Return [X, Y] of the center of cell containing provided text 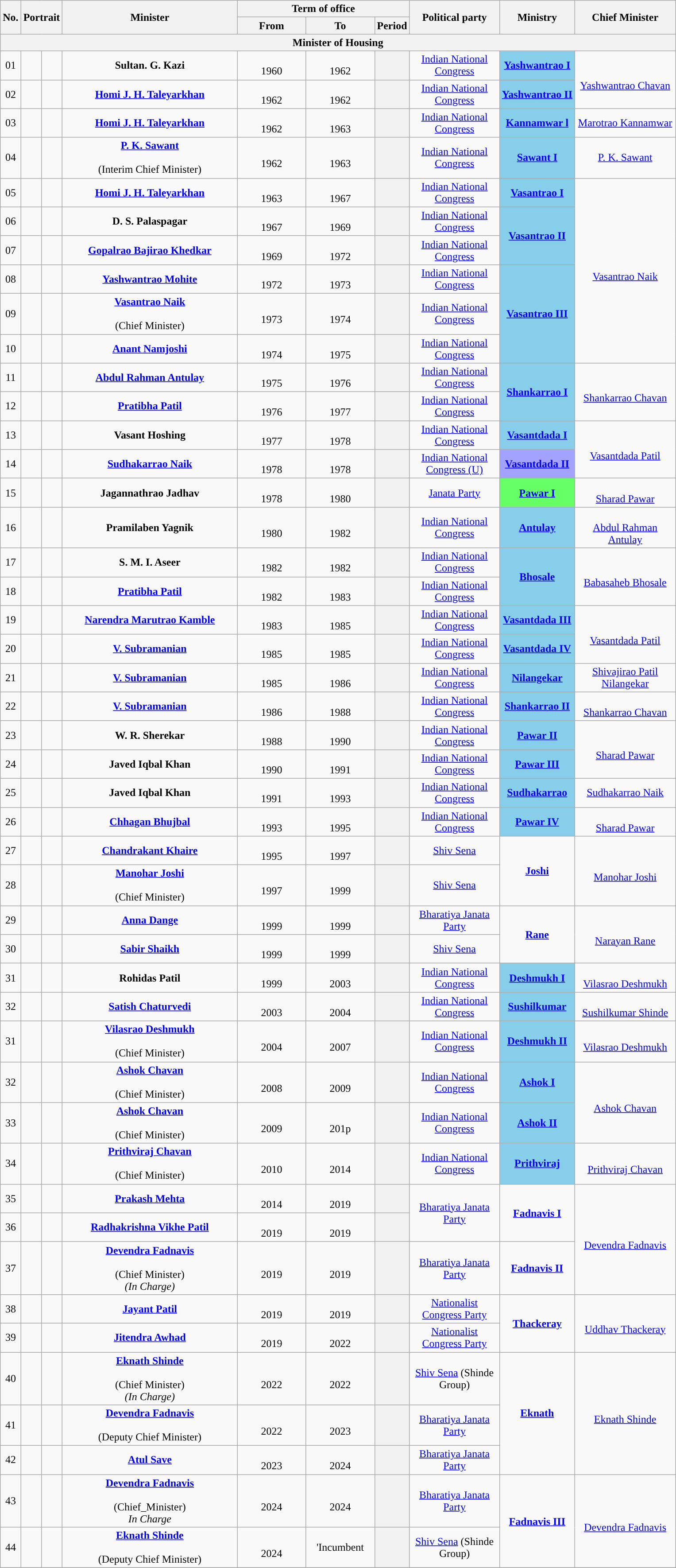
No. [11, 17]
Anna Dange [150, 920]
Pawar I [537, 493]
Devendra Fadnavis (Chief Minister) (In Charge) [150, 1268]
36 [11, 1227]
Minister of Housing [338, 43]
11 [11, 377]
Marotrao Kannamwar [625, 123]
Vasantrao III [537, 314]
From [272, 26]
19 [11, 620]
29 [11, 920]
Ashok II [537, 1123]
02 [11, 94]
Devendra Fadnavis (Deputy Chief Minister) [150, 1425]
Jayant Patil [150, 1308]
15 [11, 493]
Prakash Mehta [150, 1199]
16 [11, 528]
Narendra Marutrao Kamble [150, 620]
Sushilkumar Shinde [625, 1006]
Manohar Joshi [625, 871]
43 [11, 1501]
Satish Chaturvedi [150, 1006]
26 [11, 821]
Shankarrao I [537, 392]
Vasantdada II [537, 464]
Prithviraj [537, 1164]
Vasant Hoshing [150, 435]
Prithviraj Chavan [625, 1164]
42 [11, 1460]
23 [11, 735]
Rane [537, 935]
25 [11, 793]
06 [11, 221]
Sushilkumar [537, 1006]
Antulay [537, 528]
Deshmukh I [537, 978]
Ashok I [537, 1082]
Vasantdada I [537, 435]
Pawar II [537, 735]
P. K. Sawant [625, 158]
Uddhav Thackeray [625, 1323]
Vasantrao I [537, 192]
17 [11, 563]
201p [340, 1123]
Manohar Joshi (Chief Minister) [150, 885]
2007 [340, 1041]
33 [11, 1123]
38 [11, 1308]
Ashok Chavan [625, 1102]
2008 [272, 1082]
Indian National Congress (U) [454, 464]
Devendra Fadnavis (Chief_Minister) In Charge [150, 1501]
Minister [150, 17]
Eknath Shinde [625, 1413]
Fadnavis III [537, 1521]
Period [392, 26]
Prithviraj Chavan (Chief Minister) [150, 1164]
Janata Party [454, 493]
05 [11, 192]
Eknath [537, 1413]
Eknath Shinde (Deputy Chief Minister) [150, 1548]
Deshmukh II [537, 1041]
41 [11, 1425]
Yashwantrao Mohite [150, 279]
28 [11, 885]
20 [11, 648]
Chhagan Bhujbal [150, 821]
Vasantrao II [537, 236]
Radhakrishna Vikhe Patil [150, 1227]
13 [11, 435]
Sultan. G. Kazi [150, 66]
Pramilaben Yagnik [150, 528]
04 [11, 158]
P. K. Sawant (Interim Chief Minister) [150, 158]
W. R. Sherekar [150, 735]
10 [11, 348]
24 [11, 764]
Yashwantrao II [537, 94]
Fadnavis II [537, 1268]
07 [11, 250]
40 [11, 1378]
1960 [272, 66]
Kannamwar l [537, 123]
08 [11, 279]
Rohidas Patil [150, 978]
27 [11, 850]
S. M. I. Aseer [150, 563]
Shivajirao Patil Nilangekar [625, 678]
Gopalrao Bajirao Khedkar [150, 250]
Narayan Rane [625, 935]
12 [11, 407]
Pawar III [537, 764]
Bhosale [537, 577]
Term of office [323, 9]
Sabir Shaikh [150, 949]
Yashwantrao I [537, 66]
Babasaheb Bhosale [625, 577]
34 [11, 1164]
18 [11, 591]
35 [11, 1199]
Vasantdada III [537, 620]
Vasantrao Naik [625, 270]
Vilasrao Deshmukh (Chief Minister) [150, 1041]
14 [11, 464]
09 [11, 314]
01 [11, 66]
Ministry [537, 17]
Pawar IV [537, 821]
21 [11, 678]
Atul Save [150, 1460]
2010 [272, 1164]
30 [11, 949]
To [340, 26]
Jitendra Awhad [150, 1338]
'Incumbent [340, 1548]
37 [11, 1268]
39 [11, 1338]
Political party [454, 17]
Yashwantrao Chavan [625, 80]
Jagannathrao Jadhav [150, 493]
22 [11, 706]
Sawant I [537, 158]
Vasantdada IV [537, 648]
Joshi [537, 871]
Nilangekar [537, 678]
Chandrakant Khaire [150, 850]
Chief Minister [625, 17]
D. S. Palaspagar [150, 221]
Fadnavis I [537, 1213]
Shankarrao II [537, 706]
44 [11, 1548]
Anant Namjoshi [150, 348]
03 [11, 123]
Eknath Shinde (Chief Minister) (In Charge) [150, 1378]
Vasantrao Naik (Chief Minister) [150, 314]
Thackeray [537, 1323]
Portrait [42, 17]
Sudhakarrao [537, 793]
